Return (x, y) of the center of cell containing provided text 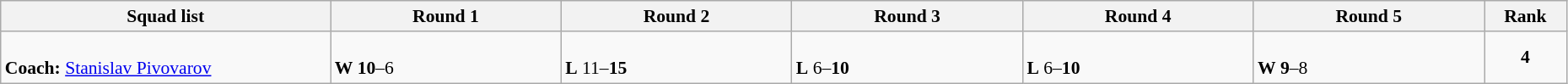
L 11–15 (676, 58)
Rank (1526, 16)
Round 3 (908, 16)
Round 5 (1369, 16)
Round 2 (676, 16)
Squad list (165, 16)
Round 4 (1138, 16)
W 9–8 (1369, 58)
Coach: Stanislav Pivovarov (165, 58)
4 (1526, 58)
Round 1 (446, 16)
W 10–6 (446, 58)
